For the text-containing cell, return its midpoint in (x, y) coordinate format. 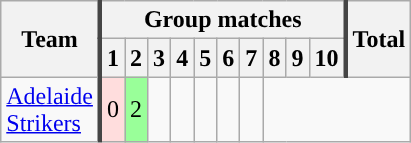
AdelaideStrikers (50, 110)
6 (228, 58)
10 (328, 58)
7 (252, 58)
9 (298, 58)
Total (378, 39)
5 (206, 58)
8 (274, 58)
0 (112, 110)
1 (112, 58)
Team (50, 39)
Group matches (223, 20)
3 (160, 58)
4 (182, 58)
